For the text-containing cell, return its midpoint in (X, Y) coordinate format. 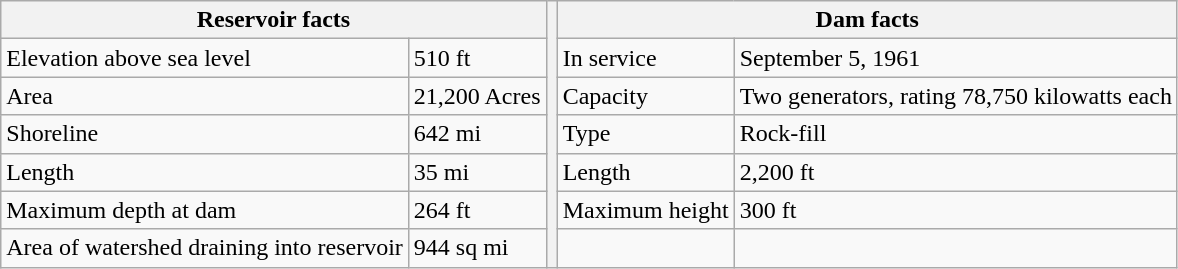
September 5, 1961 (956, 58)
Reservoir facts (274, 20)
300 ft (956, 210)
Rock-fill (956, 134)
Capacity (646, 96)
Dam facts (867, 20)
Maximum height (646, 210)
Maximum depth at dam (205, 210)
35 mi (477, 172)
Elevation above sea level (205, 58)
Two generators, rating 78,750 kilowatts each (956, 96)
In service (646, 58)
510 ft (477, 58)
21,200 Acres (477, 96)
642 mi (477, 134)
Type (646, 134)
2,200 ft (956, 172)
Shoreline (205, 134)
944 sq mi (477, 248)
264 ft (477, 210)
Area (205, 96)
Area of watershed draining into reservoir (205, 248)
